Determine the [x, y] coordinate at the center of the cell enclosing the given text.  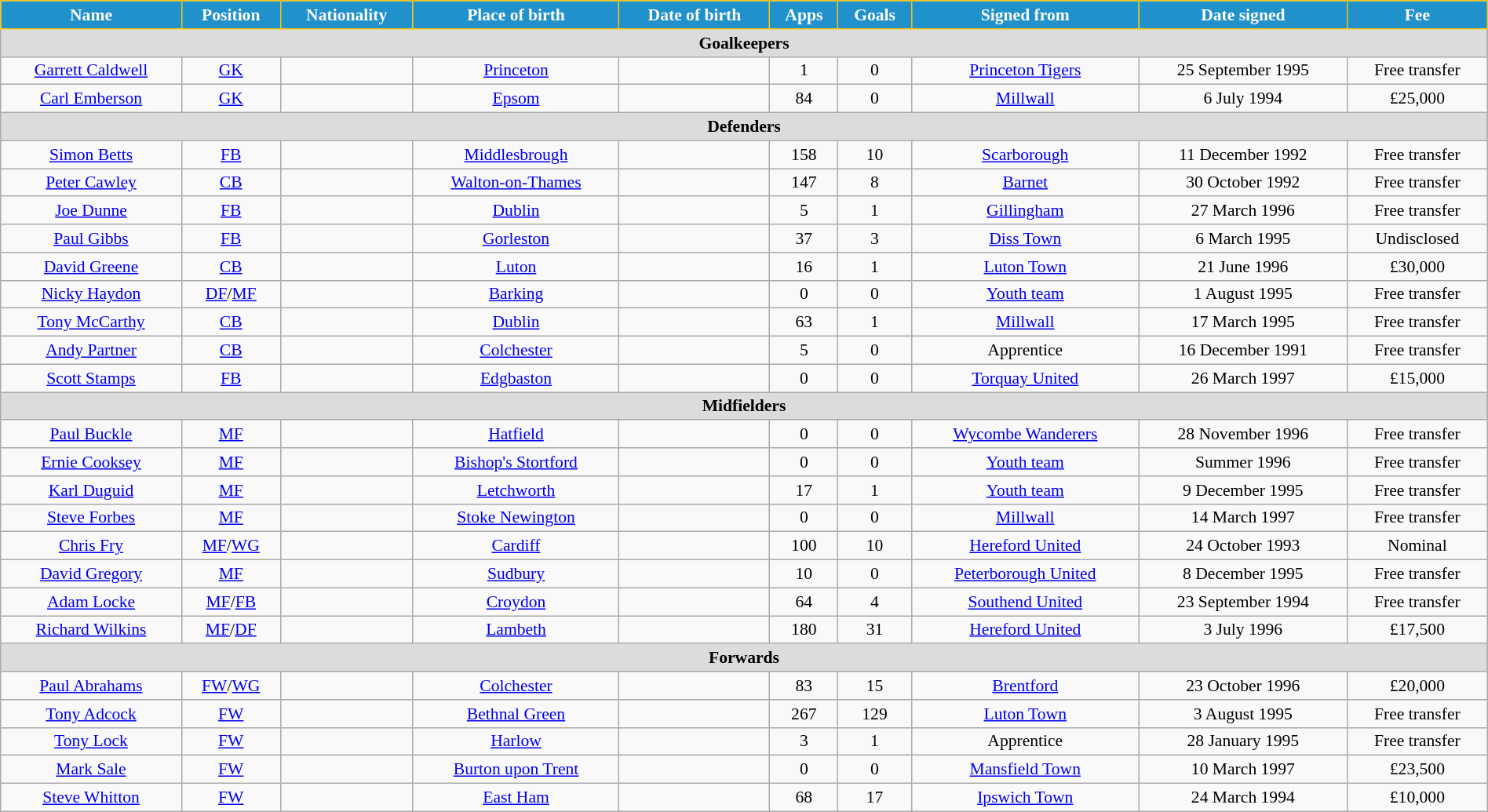
David Gregory [91, 574]
Bethnal Green [516, 714]
267 [804, 714]
147 [804, 183]
DF/MF [231, 294]
Forwards [744, 658]
25 September 1995 [1243, 71]
Letchworth [516, 490]
16 [804, 267]
East Ham [516, 798]
83 [804, 686]
Torquay United [1025, 378]
8 [875, 183]
100 [804, 546]
31 [875, 630]
1 August 1995 [1243, 294]
27 March 1996 [1243, 211]
Defenders [744, 127]
17 March 1995 [1243, 322]
£10,000 [1417, 798]
Nationality [347, 15]
37 [804, 239]
MF/DF [231, 630]
Scarborough [1025, 155]
Princeton [516, 71]
Summer 1996 [1243, 462]
4 [875, 602]
Brentford [1025, 686]
Steve Whitton [91, 798]
Wycombe Wanderers [1025, 435]
MF/WG [231, 546]
Mansfield Town [1025, 770]
26 March 1997 [1243, 378]
28 January 1995 [1243, 741]
FW/WG [231, 686]
Peter Cawley [91, 183]
Place of birth [516, 15]
Garrett Caldwell [91, 71]
Fee [1417, 15]
Date signed [1243, 15]
Cardiff [516, 546]
Tony Adcock [91, 714]
Simon Betts [91, 155]
10 March 1997 [1243, 770]
Paul Gibbs [91, 239]
Adam Locke [91, 602]
23 October 1996 [1243, 686]
24 October 1993 [1243, 546]
MF/FB [231, 602]
Scott Stamps [91, 378]
Barking [516, 294]
Karl Duguid [91, 490]
Ipswich Town [1025, 798]
Joe Dunne [91, 211]
£15,000 [1417, 378]
Midfielders [744, 406]
£23,500 [1417, 770]
68 [804, 798]
Tony McCarthy [91, 322]
Croydon [516, 602]
Sudbury [516, 574]
Diss Town [1025, 239]
Lambeth [516, 630]
Luton [516, 267]
15 [875, 686]
6 July 1994 [1243, 99]
£30,000 [1417, 267]
Bishop's Stortford [516, 462]
Nominal [1417, 546]
14 March 1997 [1243, 518]
David Greene [91, 267]
Signed from [1025, 15]
84 [804, 99]
Position [231, 15]
Tony Lock [91, 741]
24 March 1994 [1243, 798]
£20,000 [1417, 686]
Ernie Cooksey [91, 462]
Burton upon Trent [516, 770]
6 March 1995 [1243, 239]
16 December 1991 [1243, 351]
Epsom [516, 99]
Paul Abrahams [91, 686]
Edgbaston [516, 378]
Hatfield [516, 435]
Middlesbrough [516, 155]
3 August 1995 [1243, 714]
Gillingham [1025, 211]
11 December 1992 [1243, 155]
£25,000 [1417, 99]
Stoke Newington [516, 518]
Goals [875, 15]
Chris Fry [91, 546]
Harlow [516, 741]
Mark Sale [91, 770]
Undisclosed [1417, 239]
Southend United [1025, 602]
8 December 1995 [1243, 574]
30 October 1992 [1243, 183]
3 July 1996 [1243, 630]
Peterborough United [1025, 574]
23 September 1994 [1243, 602]
180 [804, 630]
158 [804, 155]
63 [804, 322]
Andy Partner [91, 351]
9 December 1995 [1243, 490]
129 [875, 714]
Princeton Tigers [1025, 71]
Walton-on-Thames [516, 183]
Nicky Haydon [91, 294]
28 November 1996 [1243, 435]
Carl Emberson [91, 99]
64 [804, 602]
Richard Wilkins [91, 630]
Paul Buckle [91, 435]
Steve Forbes [91, 518]
Gorleston [516, 239]
Date of birth [695, 15]
Name [91, 15]
Barnet [1025, 183]
Apps [804, 15]
£17,500 [1417, 630]
Goalkeepers [744, 43]
21 June 1996 [1243, 267]
